Extract the [X, Y] coordinate from the center of the cell holding the provided text.  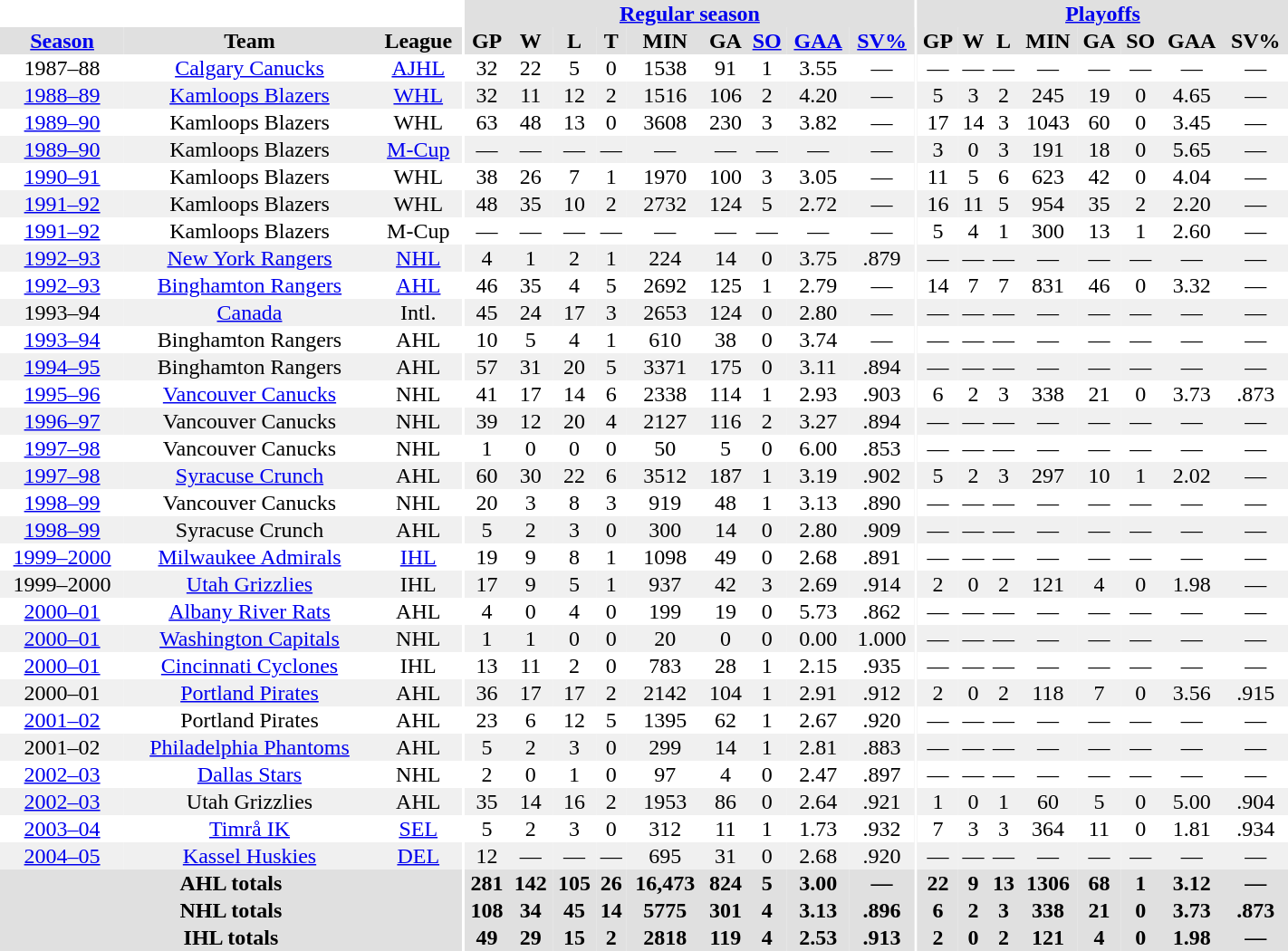
1953 [665, 802]
1994–95 [62, 367]
.909 [882, 530]
3.75 [818, 258]
.912 [882, 693]
6.00 [818, 448]
1098 [665, 557]
2127 [665, 421]
86 [726, 802]
919 [665, 503]
3512 [665, 475]
281 [486, 883]
New York Rangers [250, 258]
68 [1099, 883]
831 [1049, 285]
695 [665, 856]
3608 [665, 122]
106 [726, 95]
2.60 [1192, 231]
.853 [882, 448]
224 [665, 258]
2653 [665, 312]
.935 [882, 666]
28 [726, 666]
3.05 [818, 177]
.921 [882, 802]
623 [1049, 177]
1995–96 [62, 394]
AHL totals [231, 883]
364 [1049, 829]
1.81 [1192, 829]
97 [665, 774]
2.64 [818, 802]
1306 [1049, 883]
610 [665, 340]
104 [726, 693]
3.55 [818, 68]
2.53 [818, 937]
.914 [882, 584]
1043 [1049, 122]
Season [62, 41]
Intl. [418, 312]
2338 [665, 394]
1996–97 [62, 421]
3.11 [818, 367]
T [610, 41]
23 [486, 720]
41 [486, 394]
24 [531, 312]
2142 [665, 693]
.915 [1255, 693]
187 [726, 475]
312 [665, 829]
4.04 [1192, 177]
.904 [1255, 802]
142 [531, 883]
3.82 [818, 122]
2.69 [818, 584]
Milwaukee Admirals [250, 557]
.932 [882, 829]
34 [531, 910]
1.000 [882, 639]
57 [486, 367]
1987–88 [62, 68]
.903 [882, 394]
119 [726, 937]
2.15 [818, 666]
39 [486, 421]
175 [726, 367]
Playoffs [1103, 14]
36 [486, 693]
2818 [665, 937]
299 [665, 747]
1990–91 [62, 177]
.934 [1255, 829]
954 [1049, 204]
114 [726, 394]
.890 [882, 503]
1538 [665, 68]
2.93 [818, 394]
Washington Capitals [250, 639]
NHL totals [231, 910]
4.20 [818, 95]
5775 [665, 910]
2.72 [818, 204]
2.79 [818, 285]
Regular season [689, 14]
108 [486, 910]
191 [1049, 149]
2.47 [818, 774]
2692 [665, 285]
5.73 [818, 611]
2.02 [1192, 475]
230 [726, 122]
Philadelphia Phantoms [250, 747]
1988–89 [62, 95]
3.56 [1192, 693]
.913 [882, 937]
2.91 [818, 693]
DEL [418, 856]
301 [726, 910]
3.32 [1192, 285]
937 [665, 584]
League [418, 41]
.902 [882, 475]
29 [531, 937]
.897 [882, 774]
Team [250, 41]
.896 [882, 910]
2003–04 [62, 829]
105 [574, 883]
3371 [665, 367]
199 [665, 611]
125 [726, 285]
783 [665, 666]
2.20 [1192, 204]
.891 [882, 557]
Canada [250, 312]
IHL totals [231, 937]
30 [531, 475]
100 [726, 177]
3.19 [818, 475]
16,473 [665, 883]
0.00 [818, 639]
62 [726, 720]
Albany River Rats [250, 611]
Timrå IK [250, 829]
2.81 [818, 747]
3.45 [1192, 122]
5.00 [1192, 802]
1970 [665, 177]
245 [1049, 95]
2.67 [818, 720]
3.74 [818, 340]
824 [726, 883]
Kassel Huskies [250, 856]
3.12 [1192, 883]
5.65 [1192, 149]
3.00 [818, 883]
18 [1099, 149]
116 [726, 421]
1.73 [818, 829]
.879 [882, 258]
Calgary Canucks [250, 68]
297 [1049, 475]
1395 [665, 720]
118 [1049, 693]
2732 [665, 204]
15 [574, 937]
Dallas Stars [250, 774]
3.27 [818, 421]
91 [726, 68]
4.65 [1192, 95]
.862 [882, 611]
AJHL [418, 68]
50 [665, 448]
Cincinnati Cyclones [250, 666]
1516 [665, 95]
.883 [882, 747]
SEL [418, 829]
2004–05 [62, 856]
63 [486, 122]
